Search for the cell housing the specified text and yield its [X, Y] center coordinate. 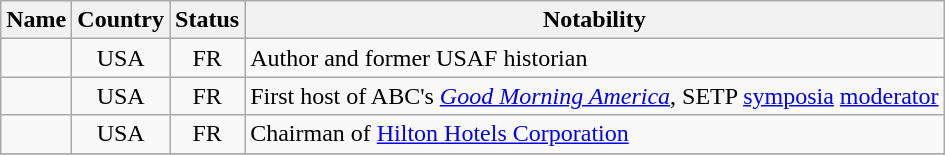
Author and former USAF historian [594, 58]
Country [121, 20]
Status [208, 20]
First host of ABC's Good Morning America, SETP symposia moderator [594, 96]
Name [36, 20]
Chairman of Hilton Hotels Corporation [594, 134]
Notability [594, 20]
